Output the (X, Y) coordinate of the center of the cell containing the given text.  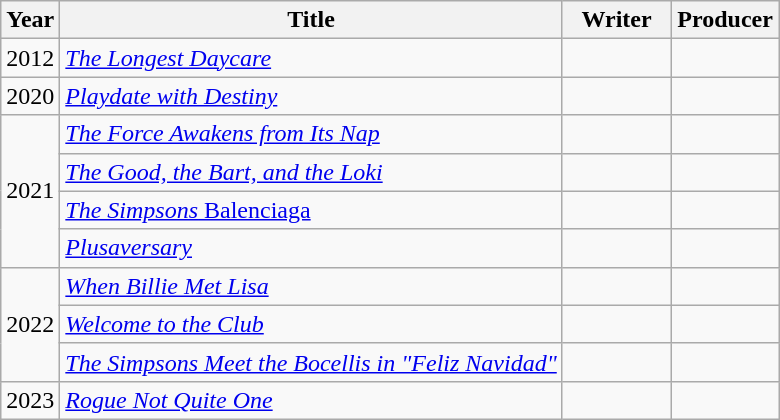
Writer (616, 20)
Producer (726, 20)
2020 (30, 96)
Playdate with Destiny (311, 96)
The Force Awakens from Its Nap (311, 134)
Welcome to the Club (311, 324)
2012 (30, 58)
2021 (30, 191)
2023 (30, 400)
2022 (30, 324)
The Simpsons Balenciaga (311, 210)
The Simpsons Meet the Bocellis in "Feliz Navidad" (311, 362)
When Billie Met Lisa (311, 286)
The Longest Daycare (311, 58)
Rogue Not Quite One (311, 400)
Title (311, 20)
Year (30, 20)
Plusaversary (311, 248)
The Good, the Bart, and the Loki (311, 172)
